Locate the cell with the specified text and output its [X, Y] center coordinate. 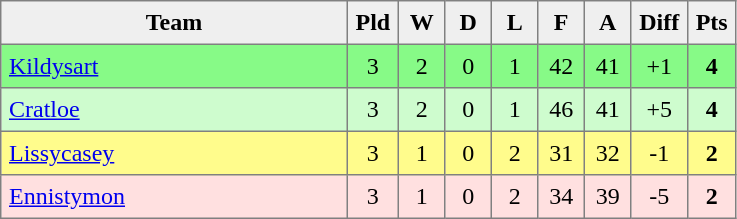
+5 [659, 110]
Diff [659, 23]
F [561, 23]
Lissycasey [174, 153]
W [421, 23]
39 [607, 197]
Team [174, 23]
A [607, 23]
Pld [372, 23]
42 [561, 66]
L [514, 23]
-1 [659, 153]
31 [561, 153]
Kildysart [174, 66]
Pts [711, 23]
46 [561, 110]
-5 [659, 197]
+1 [659, 66]
34 [561, 197]
Ennistymon [174, 197]
32 [607, 153]
D [468, 23]
Cratloe [174, 110]
